Locate the cell with the specified text and output its [X, Y] center coordinate. 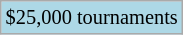
$25,000 tournaments [92, 17]
